Determine the [x, y] coordinate at the center of the cell enclosing the given text.  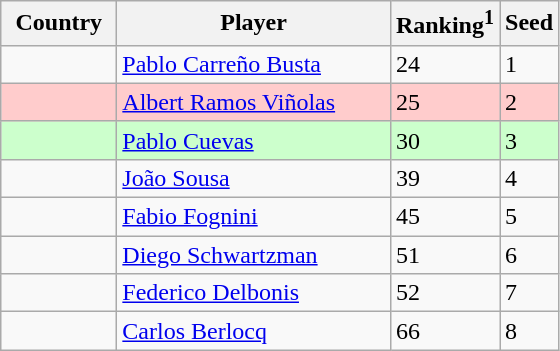
25 [444, 102]
4 [530, 178]
45 [444, 217]
30 [444, 140]
Seed [530, 24]
Fabio Fognini [254, 217]
39 [444, 178]
51 [444, 255]
Ranking1 [444, 24]
Diego Schwartzman [254, 255]
52 [444, 293]
1 [530, 64]
6 [530, 255]
Pablo Carreño Busta [254, 64]
Pablo Cuevas [254, 140]
8 [530, 331]
66 [444, 331]
7 [530, 293]
2 [530, 102]
Country [59, 24]
24 [444, 64]
Carlos Berlocq [254, 331]
5 [530, 217]
Player [254, 24]
João Sousa [254, 178]
Albert Ramos Viñolas [254, 102]
Federico Delbonis [254, 293]
3 [530, 140]
